Return (x, y) of the center of cell containing provided text 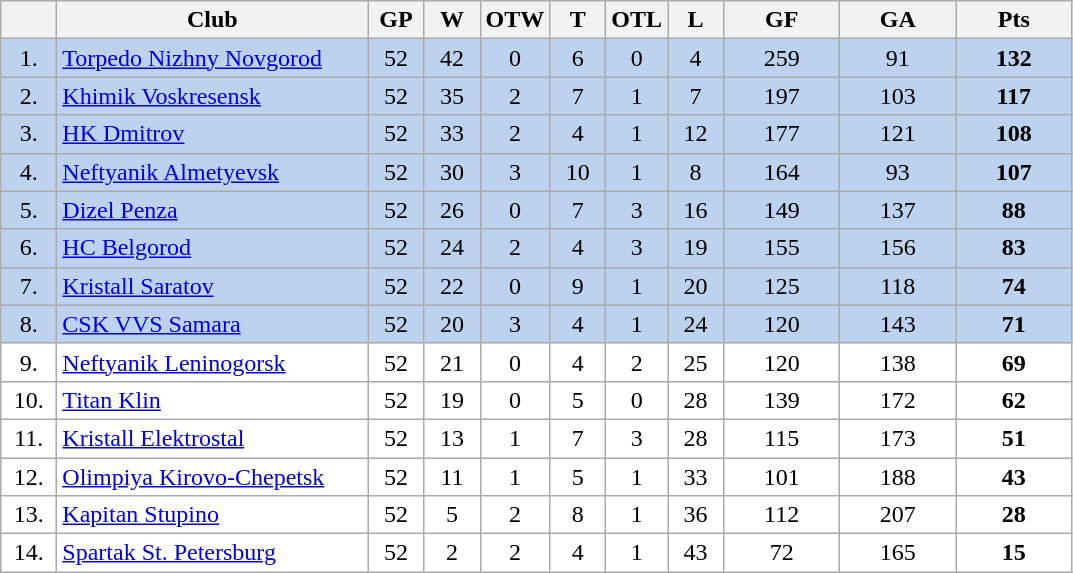
HK Dmitrov (212, 134)
Pts (1014, 20)
Khimik Voskresensk (212, 96)
Kristall Saratov (212, 286)
Titan Klin (212, 400)
Spartak St. Petersburg (212, 553)
117 (1014, 96)
12 (696, 134)
121 (898, 134)
T (578, 20)
107 (1014, 172)
GA (898, 20)
156 (898, 248)
21 (452, 362)
11. (29, 438)
101 (782, 477)
25 (696, 362)
7. (29, 286)
125 (782, 286)
Olimpiya Kirovo-Chepetsk (212, 477)
W (452, 20)
16 (696, 210)
108 (1014, 134)
71 (1014, 324)
HC Belgorod (212, 248)
1. (29, 58)
8. (29, 324)
69 (1014, 362)
OTW (515, 20)
L (696, 20)
132 (1014, 58)
Kapitan Stupino (212, 515)
62 (1014, 400)
6 (578, 58)
GF (782, 20)
172 (898, 400)
Dizel Penza (212, 210)
12. (29, 477)
Neftyanik Almetyevsk (212, 172)
138 (898, 362)
35 (452, 96)
26 (452, 210)
155 (782, 248)
9 (578, 286)
9. (29, 362)
OTL (637, 20)
83 (1014, 248)
CSK VVS Samara (212, 324)
11 (452, 477)
Club (212, 20)
93 (898, 172)
197 (782, 96)
164 (782, 172)
6. (29, 248)
72 (782, 553)
2. (29, 96)
Neftyanik Leninogorsk (212, 362)
149 (782, 210)
13 (452, 438)
115 (782, 438)
14. (29, 553)
207 (898, 515)
74 (1014, 286)
51 (1014, 438)
30 (452, 172)
13. (29, 515)
10 (578, 172)
4. (29, 172)
103 (898, 96)
Kristall Elektrostal (212, 438)
177 (782, 134)
15 (1014, 553)
143 (898, 324)
137 (898, 210)
165 (898, 553)
188 (898, 477)
91 (898, 58)
139 (782, 400)
112 (782, 515)
22 (452, 286)
5. (29, 210)
42 (452, 58)
GP (396, 20)
Torpedo Nizhny Novgorod (212, 58)
88 (1014, 210)
259 (782, 58)
3. (29, 134)
10. (29, 400)
118 (898, 286)
173 (898, 438)
36 (696, 515)
